Return the [X, Y] coordinate for the center point of the cell that contains the specified text.  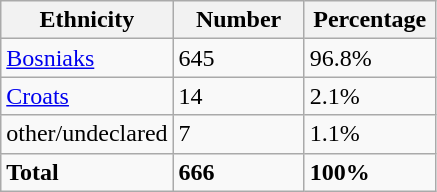
645 [238, 58]
Number [238, 20]
Total [87, 172]
1.1% [370, 134]
Percentage [370, 20]
666 [238, 172]
7 [238, 134]
14 [238, 96]
96.8% [370, 58]
Ethnicity [87, 20]
2.1% [370, 96]
other/undeclared [87, 134]
Bosniaks [87, 58]
Croats [87, 96]
100% [370, 172]
